Scan for the cell matching the given text and deliver its [x, y] coordinate at center. 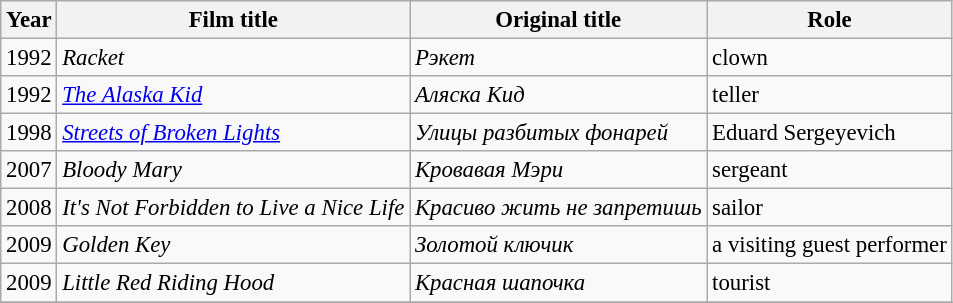
Streets of Broken Lights [234, 133]
teller [830, 95]
2008 [29, 208]
2007 [29, 170]
Золотой ключик [558, 245]
sailor [830, 208]
a visiting guest performer [830, 245]
Красиво жить не запретишь [558, 208]
Красная шапочка [558, 283]
Рэкет [558, 58]
Аляска Кид [558, 95]
Кровавая Мэри [558, 170]
Bloody Mary [234, 170]
Original title [558, 20]
Film title [234, 20]
tourist [830, 283]
Racket [234, 58]
The Alaska Kid [234, 95]
Eduard Sergeyevich [830, 133]
1998 [29, 133]
clown [830, 58]
sergeant [830, 170]
It's Not Forbidden to Live a Nice Life [234, 208]
Role [830, 20]
Golden Key [234, 245]
Little Red Riding Hood [234, 283]
Year [29, 20]
Улицы разбитых фонарей [558, 133]
